Identify which cell holds the provided text, then report its (X, Y) central coordinate. 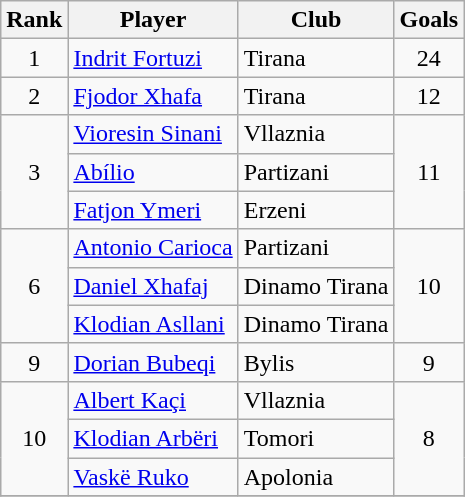
Vaskë Ruko (153, 477)
Dorian Bubeqi (153, 362)
11 (429, 172)
12 (429, 96)
Apolonia (316, 477)
Klodian Arbëri (153, 438)
6 (34, 286)
Goals (429, 20)
Erzeni (316, 210)
Vioresin Sinani (153, 134)
Klodian Asllani (153, 324)
3 (34, 172)
Tomori (316, 438)
24 (429, 58)
Fjodor Xhafa (153, 96)
Indrit Fortuzi (153, 58)
8 (429, 438)
1 (34, 58)
2 (34, 96)
Rank (34, 20)
Antonio Carioca (153, 248)
Daniel Xhafaj (153, 286)
Bylis (316, 362)
Fatjon Ymeri (153, 210)
Club (316, 20)
Player (153, 20)
Abílio (153, 172)
Albert Kaçi (153, 400)
